Determine the [X, Y] coordinate at the center of the cell enclosing the given text.  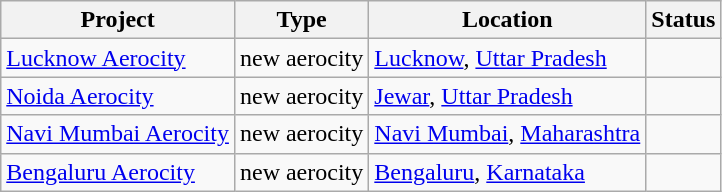
Type [301, 20]
Lucknow, Uttar Pradesh [508, 58]
Navi Mumbai Aerocity [118, 134]
Bengaluru Aerocity [118, 172]
Status [684, 20]
Bengaluru, Karnataka [508, 172]
Project [118, 20]
Location [508, 20]
Navi Mumbai, Maharashtra [508, 134]
Lucknow Aerocity [118, 58]
Jewar, Uttar Pradesh [508, 96]
Noida Aerocity [118, 96]
